Find where the given text appears and provide that cell's center as [X, Y] coordinate. 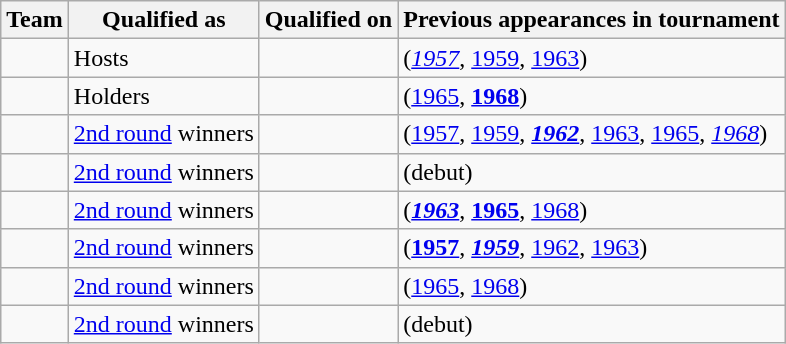
Holders [164, 96]
Qualified as [164, 20]
Team [35, 20]
(1957, 1959, 1962, 1963, 1965, 1968) [592, 134]
(1957, 1959, 1963) [592, 58]
Hosts [164, 58]
(1957, 1959, 1962, 1963) [592, 248]
Qualified on [328, 20]
Previous appearances in tournament [592, 20]
(1963, 1965, 1968) [592, 210]
